Provide the [X, Y] coordinate of the cell's center where the given text is located.  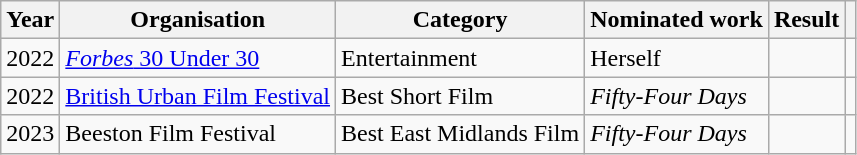
British Urban Film Festival [198, 96]
Beeston Film Festival [198, 134]
Best East Midlands Film [460, 134]
Year [30, 20]
Result [806, 20]
Category [460, 20]
2023 [30, 134]
Organisation [198, 20]
Herself [677, 58]
Nominated work [677, 20]
Best Short Film [460, 96]
Entertainment [460, 58]
Forbes 30 Under 30 [198, 58]
